For the text-containing cell, return its midpoint in [x, y] coordinate format. 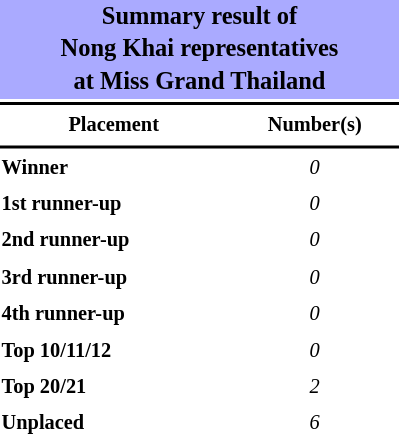
Placement [114, 125]
Top 10/11/12 [114, 351]
Winner [114, 168]
Number(s) [314, 125]
2 [314, 387]
4th runner-up [114, 314]
1st runner-up [114, 204]
Top 20/21 [114, 387]
3rd runner-up [114, 278]
2nd runner-up [114, 241]
Summary result ofNong Khai representativesat Miss Grand Thailand [200, 50]
